For the text-containing cell, return its midpoint in (x, y) coordinate format. 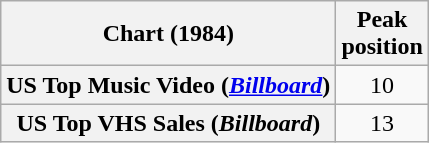
US Top VHS Sales (Billboard) (168, 123)
10 (382, 85)
Chart (1984) (168, 34)
13 (382, 123)
Peakposition (382, 34)
US Top Music Video (Billboard) (168, 85)
